Capture the cell that displays the provided text and extract its (x, y) central coordinate. 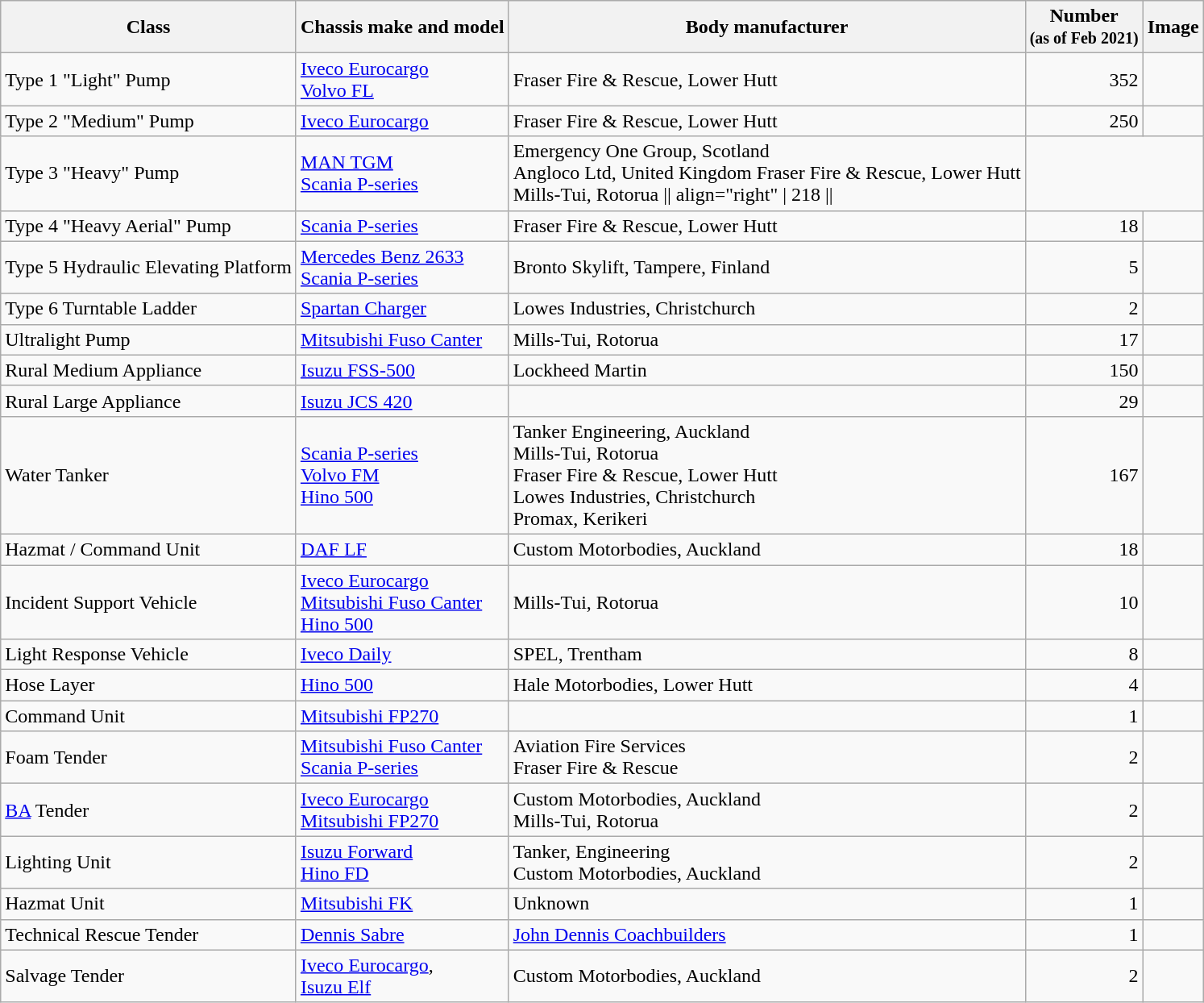
17 (1084, 339)
Bronto Skylift, Tampere, Finland (767, 268)
Type 4 "Heavy Aerial" Pump (148, 226)
Emergency One Group, ScotlandAngloco Ltd, United Kingdom Fraser Fire & Rescue, Lower Hutt Mills-Tui, Rotorua || align="right" | 218 || (767, 173)
Type 3 "Heavy" Pump (148, 173)
Chassis make and model (402, 27)
Lighting Unit (148, 863)
Mercedes Benz 2633Scania P-series (402, 268)
Rural Large Appliance (148, 401)
Aviation Fire Services Fraser Fire & Rescue (767, 758)
BA Tender (148, 809)
5 (1084, 268)
Technical Rescue Tender (148, 934)
352 (1084, 79)
150 (1084, 370)
4 (1084, 685)
Image (1173, 27)
Iveco Eurocargo (402, 121)
Iveco Eurocargo,Isuzu Elf (402, 976)
167 (1084, 475)
Hale Motorbodies, Lower Hutt (767, 685)
John Dennis Coachbuilders (767, 934)
DAF LF (402, 549)
Unknown (767, 904)
Hazmat / Command Unit (148, 549)
Tanker, Engineering Custom Motorbodies, Auckland (767, 863)
8 (1084, 655)
Tanker Engineering, Auckland Mills-Tui, Rotorua Fraser Fire & Rescue, Lower Hutt Lowes Industries, Christchurch Promax, Kerikeri (767, 475)
Body manufacturer (767, 27)
Type 1 "Light" Pump (148, 79)
Class (148, 27)
Iveco EurocargoVolvo FL (402, 79)
250 (1084, 121)
MAN TGMScania P-series (402, 173)
Hino 500 (402, 685)
29 (1084, 401)
Lockheed Martin (767, 370)
SPEL, Trentham (767, 655)
Spartan Charger (402, 309)
Iveco Daily (402, 655)
Hose Layer (148, 685)
Type 5 Hydraulic Elevating Platform (148, 268)
Mitsubishi FP270 (402, 716)
Lowes Industries, Christchurch (767, 309)
Iveco Eurocargo Mitsubishi Fuso CanterHino 500 (402, 601)
Hazmat Unit (148, 904)
Light Response Vehicle (148, 655)
Iveco Eurocargo Mitsubishi FP270 (402, 809)
Scania P-seriesVolvo FM Hino 500 (402, 475)
Custom Motorbodies, Auckland Mills-Tui, Rotorua (767, 809)
10 (1084, 601)
Foam Tender (148, 758)
Type 2 "Medium" Pump (148, 121)
Isuzu Forward Hino FD (402, 863)
Isuzu JCS 420 (402, 401)
Dennis Sabre (402, 934)
Mitsubishi Fuso Canter (402, 339)
Salvage Tender (148, 976)
Mitsubishi Fuso Canter Scania P-series (402, 758)
Scania P-series (402, 226)
Ultralight Pump (148, 339)
Isuzu FSS-500 (402, 370)
Rural Medium Appliance (148, 370)
Command Unit (148, 716)
Number (as of Feb 2021) (1084, 27)
Water Tanker (148, 475)
Type 6 Turntable Ladder (148, 309)
Mitsubishi FK (402, 904)
Incident Support Vehicle (148, 601)
